Output the [X, Y] coordinate of the center of the cell containing the given text.  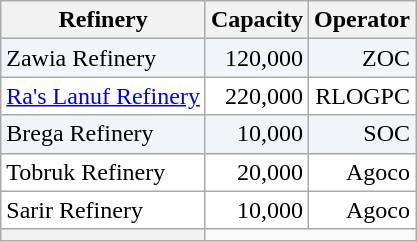
220,000 [256, 96]
Operator [362, 20]
Capacity [256, 20]
Zawia Refinery [104, 58]
120,000 [256, 58]
Tobruk Refinery [104, 172]
SOC [362, 134]
Refinery [104, 20]
ZOC [362, 58]
20,000 [256, 172]
RLOGPC [362, 96]
Sarir Refinery [104, 210]
Brega Refinery [104, 134]
Ra's Lanuf Refinery [104, 96]
